Search for the cell housing the specified text and yield its [x, y] center coordinate. 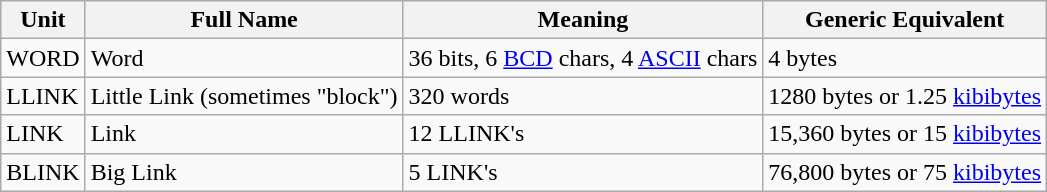
15,360 bytes or 15 kibibytes [905, 134]
5 LINK's [583, 172]
Word [244, 58]
Big Link [244, 172]
BLINK [43, 172]
Link [244, 134]
Little Link (sometimes "block") [244, 96]
36 bits, 6 BCD chars, 4 ASCII chars [583, 58]
12 LLINK's [583, 134]
Generic Equivalent [905, 20]
WORD [43, 58]
Unit [43, 20]
LLINK [43, 96]
Full Name [244, 20]
320 words [583, 96]
1280 bytes or 1.25 kibibytes [905, 96]
Meaning [583, 20]
76,800 bytes or 75 kibibytes [905, 172]
4 bytes [905, 58]
LINK [43, 134]
